Scan for the cell matching the given text and deliver its [x, y] coordinate at center. 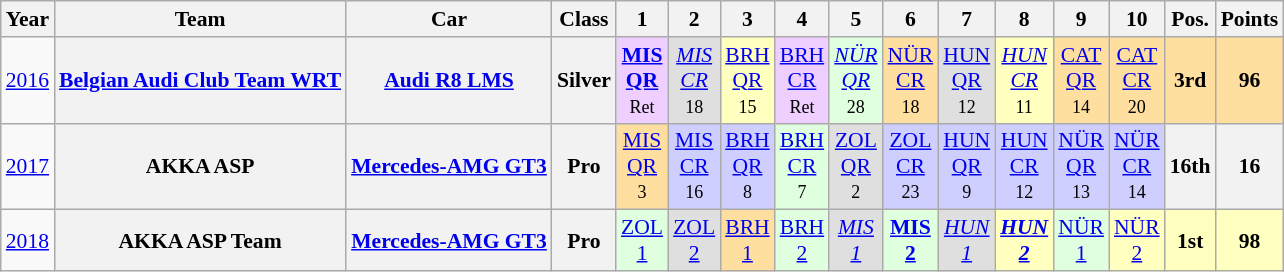
Silver [584, 80]
BRHCR7 [802, 166]
9 [1081, 19]
ZOL1 [642, 240]
BRH2 [802, 240]
HUN1 [966, 240]
MISCR16 [694, 166]
CATQR14 [1081, 80]
3 [748, 19]
NÜRQR28 [856, 80]
ZOLCR23 [911, 166]
7 [966, 19]
10 [1137, 19]
2017 [28, 166]
Points [1250, 19]
AKKA ASP [200, 166]
8 [1024, 19]
NÜRQR13 [1081, 166]
Class [584, 19]
ZOLQR2 [856, 166]
Year [28, 19]
NÜR2 [1137, 240]
NÜR1 [1081, 240]
1st [1190, 240]
CATCR20 [1137, 80]
98 [1250, 240]
96 [1250, 80]
AKKA ASP Team [200, 240]
MIS1 [856, 240]
16th [1190, 166]
HUNCR12 [1024, 166]
HUN2 [1024, 240]
2018 [28, 240]
NÜRCR18 [911, 80]
NÜRCR14 [1137, 166]
Car [449, 19]
MIS2 [911, 240]
Audi R8 LMS [449, 80]
ZOL2 [694, 240]
16 [1250, 166]
MISQRRet [642, 80]
3rd [1190, 80]
BRHQR8 [748, 166]
6 [911, 19]
2016 [28, 80]
BRHQR15 [748, 80]
2 [694, 19]
BRHCRRet [802, 80]
1 [642, 19]
Belgian Audi Club Team WRT [200, 80]
HUNCR11 [1024, 80]
HUNQR12 [966, 80]
HUNQR9 [966, 166]
4 [802, 19]
Team [200, 19]
BRH1 [748, 240]
Pos. [1190, 19]
5 [856, 19]
MISQR3 [642, 166]
MISCR18 [694, 80]
